Detect which cell encompasses the target text, then output its (x, y) center coordinate. 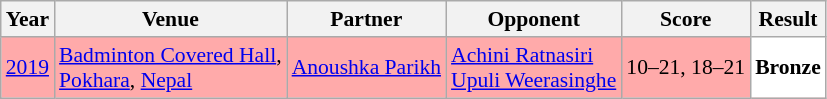
Partner (366, 19)
Achini Ratnasiri Upuli Weerasinghe (534, 68)
2019 (28, 68)
Year (28, 19)
Venue (170, 19)
Score (686, 19)
Badminton Covered Hall,Pokhara, Nepal (170, 68)
Bronze (788, 68)
Opponent (534, 19)
10–21, 18–21 (686, 68)
Anoushka Parikh (366, 68)
Result (788, 19)
